Find where the given text appears and provide that cell's center as (x, y) coordinate. 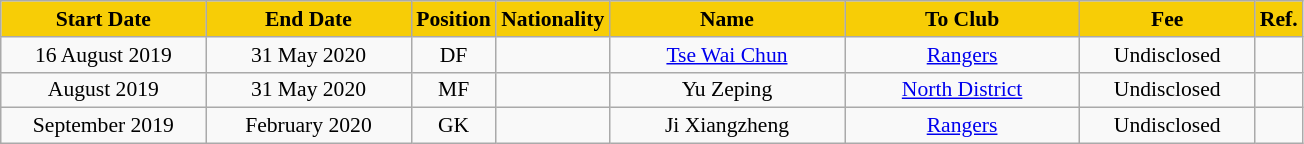
Ji Xiangzheng (726, 126)
DF (454, 55)
Nationality (552, 19)
GK (454, 126)
February 2020 (308, 126)
End Date (308, 19)
Start Date (104, 19)
Name (726, 19)
Yu Zeping (726, 90)
To Club (962, 19)
Tse Wai Chun (726, 55)
August 2019 (104, 90)
Position (454, 19)
16 August 2019 (104, 55)
September 2019 (104, 126)
MF (454, 90)
North District (962, 90)
Ref. (1279, 19)
Fee (1168, 19)
